Pinpoint the cell where the given text exists, returning its [X, Y] midpoint coordinate. 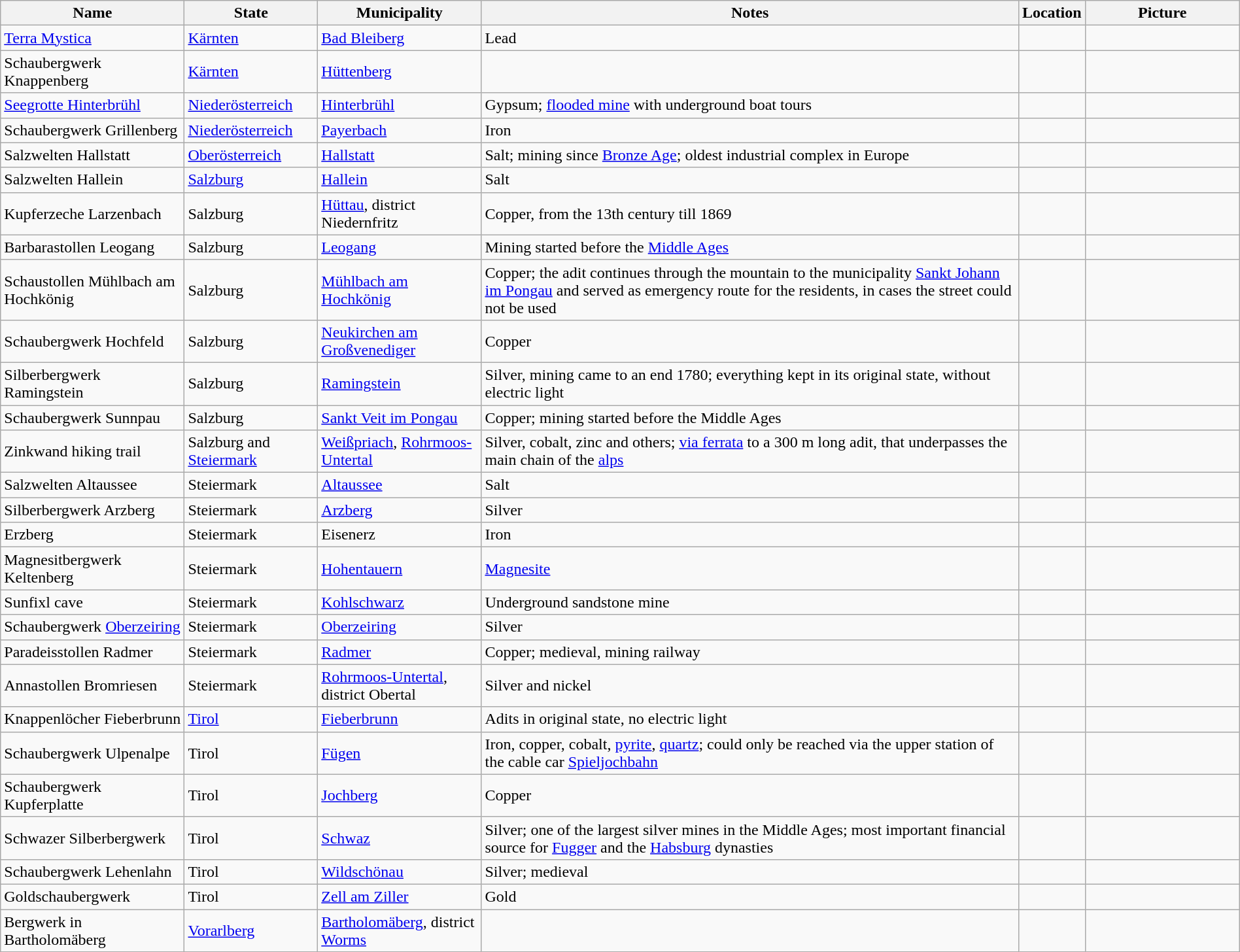
Schaubergwerk Ulpenalpe [93, 753]
Lead [749, 38]
Fügen [400, 753]
Oberzeiring [400, 627]
Gold [749, 896]
Knappenlöcher Fieberbrunn [93, 719]
Underground sandstone mine [749, 602]
Silver and nickel [749, 685]
Schaubergwerk Kupferplatte [93, 795]
Magnesite [749, 569]
Radmer [400, 652]
Salzwelten Hallstatt [93, 155]
Sunfixl cave [93, 602]
Bad Bleiberg [400, 38]
Kupferzeche Larzenbach [93, 213]
Picture [1162, 13]
Notes [749, 13]
Barbarastollen Leogang [93, 247]
Hallein [400, 180]
Silberbergwerk Ramingstein [93, 383]
Payerbach [400, 130]
Salzwelten Altaussee [93, 485]
Schaubergwerk Grillenberg [93, 130]
Salzwelten Hallein [93, 180]
Leogang [400, 247]
Name [93, 13]
Vorarlberg [251, 930]
Terra Mystica [93, 38]
Fieberbrunn [400, 719]
Mühlbach am Hochkönig [400, 290]
Gypsum; flooded mine with underground boat tours [749, 105]
Kohlschwarz [400, 602]
Paradeisstollen Radmer [93, 652]
Copper; mining started before the Middle Ages [749, 418]
Salt; mining since Bronze Age; oldest industrial complex in Europe [749, 155]
Wildschönau [400, 872]
Magnesitbergwerk Keltenberg [93, 569]
Location [1052, 13]
State [251, 13]
Silver; medieval [749, 872]
Goldschaubergwerk [93, 896]
Hüttenberg [400, 72]
Salzburg and Steiermark [251, 451]
Zell am Ziller [400, 896]
Altaussee [400, 485]
Iron, copper, cobalt, pyrite, quartz; could only be reached via the upper station of the cable car Spieljochbahn [749, 753]
Adits in original state, no electric light [749, 719]
Ramingstein [400, 383]
Seegrotte Hinterbrühl [93, 105]
Neukirchen am Großvenediger [400, 341]
Copper; medieval, mining railway [749, 652]
Oberösterreich [251, 155]
Sankt Veit im Pongau [400, 418]
Hüttau, district Niedernfritz [400, 213]
Zinkwand hiking trail [93, 451]
Schwaz [400, 838]
Arzberg [400, 510]
Mining started before the Middle Ages [749, 247]
Schwazer Silberbergwerk [93, 838]
Weißpriach, Rohrmoos-Untertal [400, 451]
Schaubergwerk Knappenberg [93, 72]
Hinterbrühl [400, 105]
Schaubergwerk Sunnpau [93, 418]
Annastollen Bromriesen [93, 685]
Municipality [400, 13]
Silver, cobalt, zinc and others; via ferrata to a 300 m long adit, that underpasses the main chain of the alps [749, 451]
Bergwerk in Bartholomäberg [93, 930]
Jochberg [400, 795]
Schaubergwerk Hochfeld [93, 341]
Rohrmoos-Untertal, district Obertal [400, 685]
Eisenerz [400, 535]
Bartholomäberg, district Worms [400, 930]
Hohentauern [400, 569]
Copper, from the 13th century till 1869 [749, 213]
Schaubergwerk Oberzeiring [93, 627]
Schaustollen Mühlbach am Hochkönig [93, 290]
Hallstatt [400, 155]
Silver; one of the largest silver mines in the Middle Ages; most important financial source for Fugger and the Habsburg dynasties [749, 838]
Schaubergwerk Lehenlahn [93, 872]
Silberbergwerk Arzberg [93, 510]
Silver, mining came to an end 1780; everything kept in its original state, without electric light [749, 383]
Erzberg [93, 535]
